Detect which cell encompasses the target text, then output its [X, Y] center coordinate. 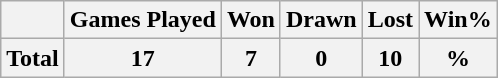
17 [142, 58]
0 [321, 58]
Won [250, 20]
Lost [390, 20]
Win% [458, 20]
Total [33, 58]
7 [250, 58]
Drawn [321, 20]
10 [390, 58]
% [458, 58]
Games Played [142, 20]
